Detect which cell encompasses the target text, then output its [X, Y] center coordinate. 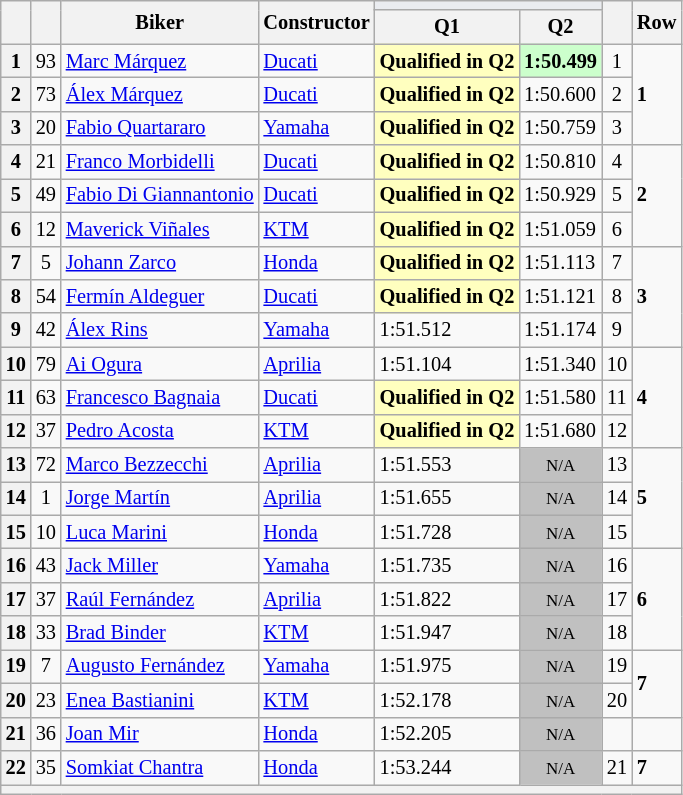
Brad Binder [160, 633]
1:50.810 [560, 162]
Franco Morbidelli [160, 162]
1:51.104 [447, 364]
1:52.205 [447, 734]
1:51.947 [447, 633]
Fermín Aldeguer [160, 296]
73 [46, 94]
1:51.121 [560, 296]
Row [656, 22]
79 [46, 364]
36 [46, 734]
Augusto Fernández [160, 666]
Biker [160, 22]
Joan Mir [160, 734]
Q2 [560, 27]
Fabio Di Giannantonio [160, 195]
1:51.340 [560, 364]
72 [46, 465]
1:51.655 [447, 498]
Álex Rins [160, 330]
1:51.580 [560, 397]
1:50.929 [560, 195]
Álex Márquez [160, 94]
Johann Zarco [160, 263]
42 [46, 330]
Luca Marini [160, 532]
1:53.244 [447, 767]
Enea Bastianini [160, 700]
93 [46, 61]
Francesco Bagnaia [160, 397]
Q1 [447, 27]
22 [16, 767]
49 [46, 195]
1:51.680 [560, 431]
1:51.728 [447, 532]
63 [46, 397]
Somkiat Chantra [160, 767]
Marco Bezzecchi [160, 465]
Marc Márquez [160, 61]
1:51.735 [447, 565]
Constructor [317, 22]
1:51.174 [560, 330]
1:50.759 [560, 128]
35 [46, 767]
43 [46, 565]
1:51.512 [447, 330]
Fabio Quartararo [160, 128]
54 [46, 296]
1:50.600 [560, 94]
1:51.553 [447, 465]
Pedro Acosta [160, 431]
1:50.499 [560, 61]
Raúl Fernández [160, 599]
1:51.059 [560, 229]
Jorge Martín [160, 498]
1:51.975 [447, 666]
23 [46, 700]
1:51.822 [447, 599]
33 [46, 633]
1:52.178 [447, 700]
1:51.113 [560, 263]
Maverick Viñales [160, 229]
Ai Ogura [160, 364]
Jack Miller [160, 565]
